Return [x, y] of the center of cell containing provided text 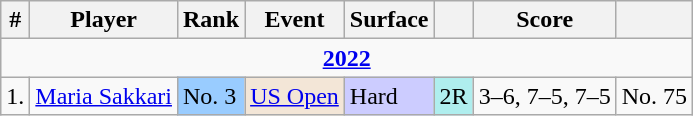
Hard [389, 96]
Event [295, 20]
3–6, 7–5, 7–5 [544, 96]
Rank [210, 20]
US Open [295, 96]
Score [544, 20]
2R [454, 96]
1. [16, 96]
No. 75 [654, 96]
# [16, 20]
Player [104, 20]
Surface [389, 20]
2022 [347, 58]
Maria Sakkari [104, 96]
No. 3 [210, 96]
